Scan for the cell matching the given text and deliver its [x, y] coordinate at center. 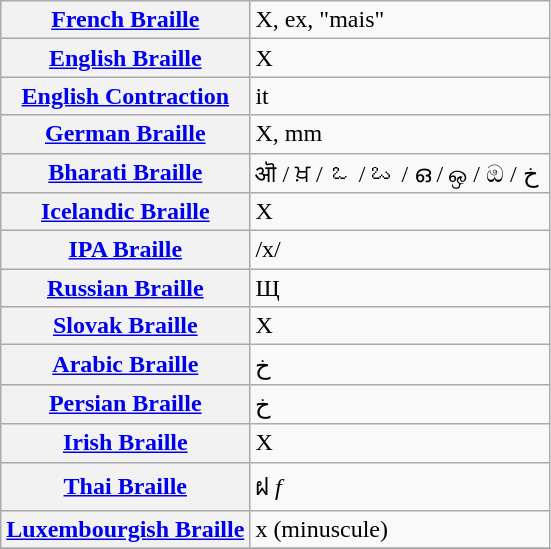
it [400, 96]
Persian Braille [126, 404]
Щ [400, 288]
Slovak Braille [126, 326]
Luxembourgish Braille [126, 530]
X, mm [400, 134]
Russian Braille [126, 288]
Bharati Braille [126, 173]
English Contraction [126, 96]
Arabic Braille [126, 365]
x (minuscule) [400, 530]
/x/ [400, 250]
IPA Braille [126, 250]
English Braille [126, 58]
ฝ f [400, 486]
ऒ / ਖ਼ / ఒ / ಒ / ഒ / ஒ / ඔ / خ ‎ [400, 173]
Icelandic Braille [126, 212]
Irish Braille [126, 443]
French Braille [126, 20]
Thai Braille [126, 486]
X, ex, "mais" [400, 20]
German Braille [126, 134]
